Find where the given text appears and provide that cell's center as [x, y] coordinate. 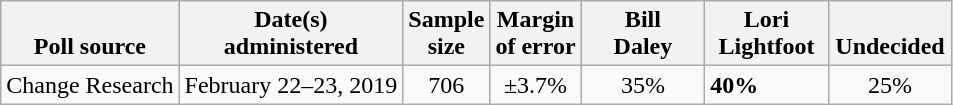
Marginof error [536, 34]
40% [767, 85]
Undecided [890, 34]
±3.7% [536, 85]
Samplesize [446, 34]
706 [446, 85]
Poll source [90, 34]
February 22–23, 2019 [291, 85]
25% [890, 85]
Date(s)administered [291, 34]
BillDaley [643, 34]
LoriLightfoot [767, 34]
35% [643, 85]
Change Research [90, 85]
